Scan for the cell matching the given text and deliver its [X, Y] coordinate at center. 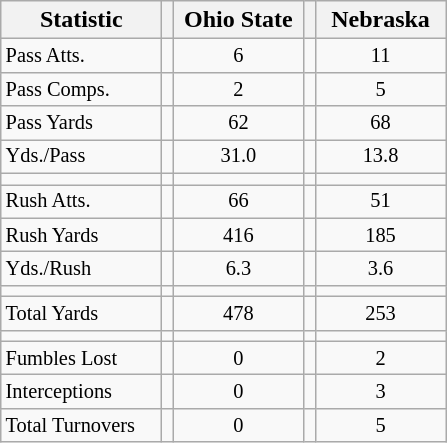
68 [380, 123]
62 [238, 123]
13.8 [380, 157]
Total Yards [82, 314]
Nebraska [380, 20]
3 [380, 392]
185 [380, 235]
Pass Comps. [82, 89]
Interceptions [82, 392]
31.0 [238, 157]
Fumbles Lost [82, 358]
51 [380, 201]
253 [380, 314]
Ohio State [238, 20]
Pass Yards [82, 123]
Pass Atts. [82, 56]
Statistic [82, 20]
Rush Yards [82, 235]
11 [380, 56]
6 [238, 56]
478 [238, 314]
Rush Atts. [82, 201]
66 [238, 201]
6.3 [238, 269]
Yds./Rush [82, 269]
Yds./Pass [82, 157]
Total Turnovers [82, 426]
416 [238, 235]
3.6 [380, 269]
